Scan for the cell matching the given text and deliver its [x, y] coordinate at center. 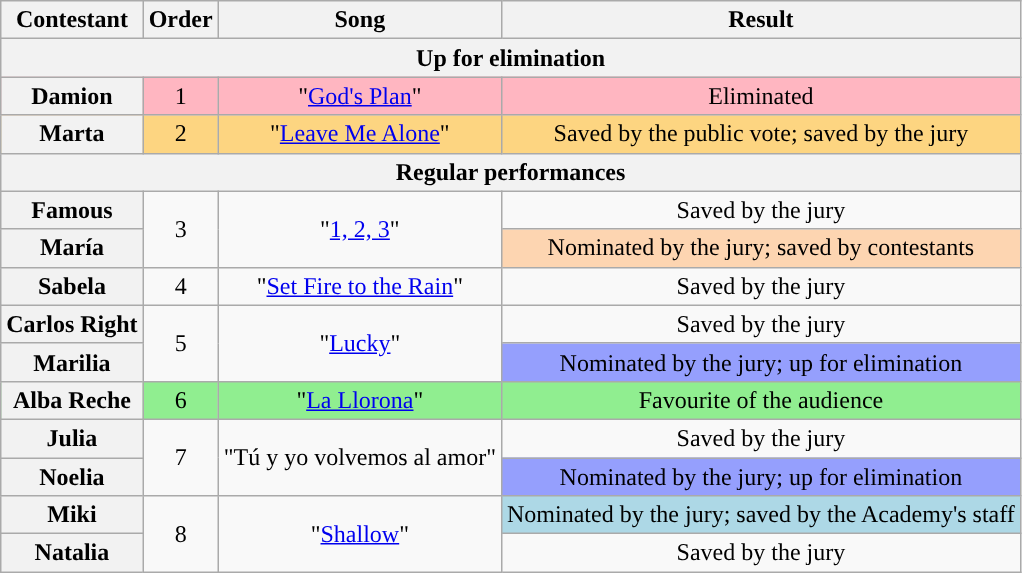
"Tú y yo volvemos al amor" [360, 457]
3 [180, 229]
Carlos Right [72, 324]
Alba Reche [72, 400]
Marta [72, 134]
Sabela [72, 286]
María [72, 248]
Damion [72, 96]
"Lucky" [360, 343]
Julia [72, 438]
Noelia [72, 477]
"Leave Me Alone" [360, 134]
"Set Fire to the Rain" [360, 286]
8 [180, 534]
Miki [72, 515]
6 [180, 400]
7 [180, 457]
Order [180, 20]
Contestant [72, 20]
Nominated by the jury; saved by contestants [760, 248]
"God's Plan" [360, 96]
Favourite of the audience [760, 400]
Up for elimination [511, 58]
Song [360, 20]
"1, 2, 3" [360, 229]
Saved by the public vote; saved by the jury [760, 134]
Result [760, 20]
"La Llorona" [360, 400]
Eliminated [760, 96]
"Shallow" [360, 534]
Nominated by the jury; saved by the Academy's staff [760, 515]
5 [180, 343]
1 [180, 96]
Famous [72, 210]
Regular performances [511, 172]
2 [180, 134]
4 [180, 286]
Marilia [72, 362]
Natalia [72, 553]
